Find where the given text appears and provide that cell's center as (x, y) coordinate. 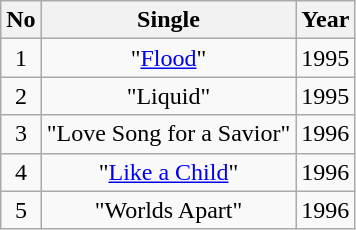
5 (21, 210)
"Worlds Apart" (168, 210)
"Flood" (168, 58)
4 (21, 172)
"Like a Child" (168, 172)
1 (21, 58)
"Liquid" (168, 96)
Single (168, 20)
3 (21, 134)
"Love Song for a Savior" (168, 134)
Year (326, 20)
No (21, 20)
2 (21, 96)
